Extract the [x, y] coordinate from the center of the cell holding the provided text.  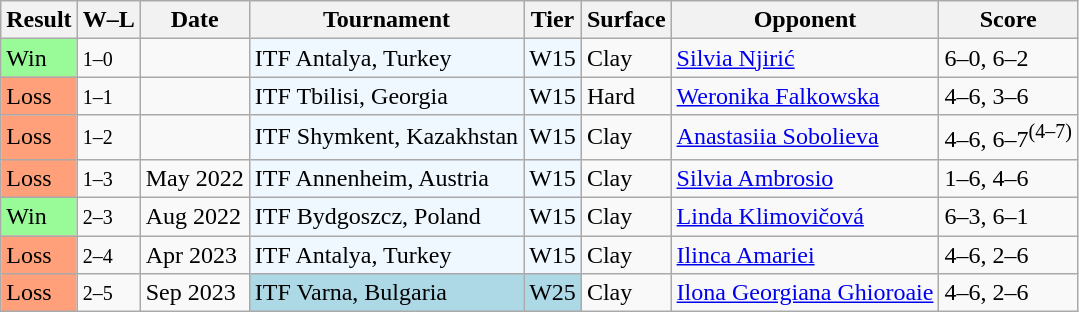
ITF Tbilisi, Georgia [386, 96]
Surface [626, 20]
Silvia Ambrosio [805, 178]
Tier [553, 20]
1–0 [108, 58]
Linda Klimovičová [805, 217]
W25 [553, 293]
ITF Varna, Bulgaria [386, 293]
Apr 2023 [194, 255]
ITF Bydgoszcz, Poland [386, 217]
W–L [108, 20]
Score [1008, 20]
Tournament [386, 20]
2–3 [108, 217]
4–6, 3–6 [1008, 96]
Aug 2022 [194, 217]
Weronika Falkowska [805, 96]
4–6, 6–7(4–7) [1008, 138]
6–0, 6–2 [1008, 58]
Date [194, 20]
ITF Annenheim, Austria [386, 178]
Result [39, 20]
2–5 [108, 293]
1–2 [108, 138]
Anastasiia Sobolieva [805, 138]
Sep 2023 [194, 293]
1–3 [108, 178]
Silvia Njirić [805, 58]
Ilinca Amariei [805, 255]
ITF Shymkent, Kazakhstan [386, 138]
2–4 [108, 255]
1–1 [108, 96]
Hard [626, 96]
Ilona Georgiana Ghioroaie [805, 293]
6–3, 6–1 [1008, 217]
1–6, 4–6 [1008, 178]
Opponent [805, 20]
May 2022 [194, 178]
